Scan for the cell matching the given text and deliver its (x, y) coordinate at center. 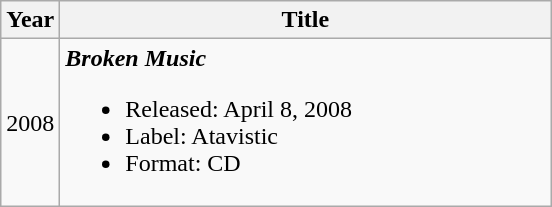
2008 (30, 122)
Broken MusicReleased: April 8, 2008Label: Atavistic Format: CD (306, 122)
Year (30, 20)
Title (306, 20)
